Identify which cell holds the provided text, then report its [x, y] central coordinate. 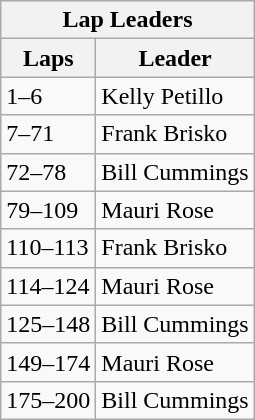
1–6 [48, 96]
72–78 [48, 172]
Leader [175, 58]
110–113 [48, 248]
125–148 [48, 324]
149–174 [48, 362]
175–200 [48, 400]
Lap Leaders [128, 20]
7–71 [48, 134]
Kelly Petillo [175, 96]
79–109 [48, 210]
Laps [48, 58]
114–124 [48, 286]
